Return the [X, Y] coordinate for the center point of the cell that contains the specified text.  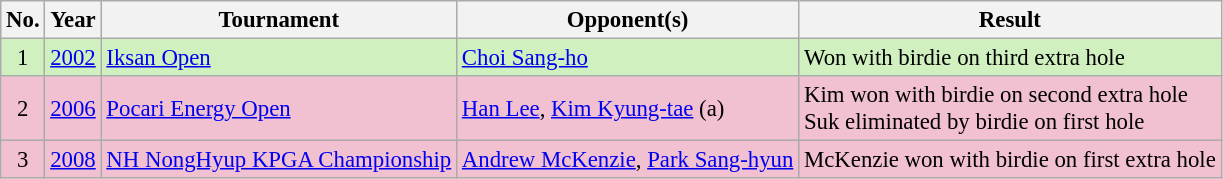
2006 [73, 108]
Pocari Energy Open [279, 108]
3 [23, 160]
Tournament [279, 20]
McKenzie won with birdie on first extra hole [1010, 160]
Won with birdie on third extra hole [1010, 58]
Kim won with birdie on second extra holeSuk eliminated by birdie on first hole [1010, 108]
No. [23, 20]
Iksan Open [279, 58]
Andrew McKenzie, Park Sang-hyun [628, 160]
Result [1010, 20]
2002 [73, 58]
1 [23, 58]
Han Lee, Kim Kyung-tae (a) [628, 108]
Year [73, 20]
2 [23, 108]
Choi Sang-ho [628, 58]
NH NongHyup KPGA Championship [279, 160]
2008 [73, 160]
Opponent(s) [628, 20]
